Find where the given text appears and provide that cell's center as [x, y] coordinate. 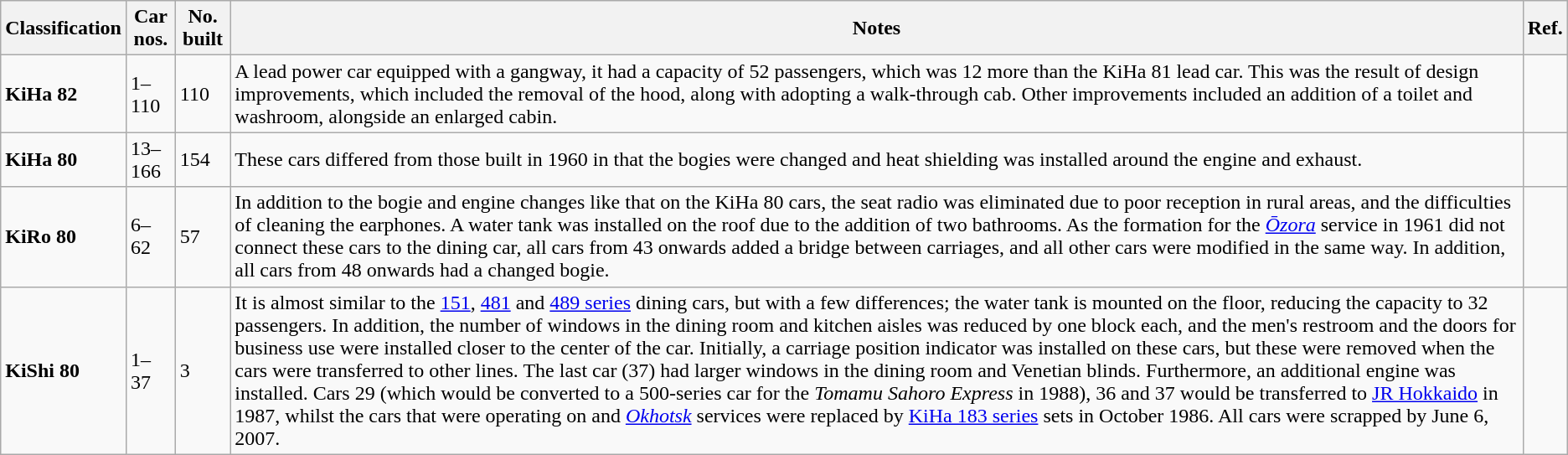
Car nos. [151, 28]
1–37 [151, 370]
6–62 [151, 236]
13–166 [151, 159]
KiHa 82 [64, 94]
154 [203, 159]
KiShi 80 [64, 370]
Classification [64, 28]
KiHa 80 [64, 159]
Notes [876, 28]
57 [203, 236]
KiRo 80 [64, 236]
110 [203, 94]
3 [203, 370]
These cars differed from those built in 1960 in that the bogies were changed and heat shielding was installed around the engine and exhaust. [876, 159]
Ref. [1545, 28]
No. built [203, 28]
1–110 [151, 94]
